Determine the [X, Y] coordinate at the center of the cell enclosing the given text.  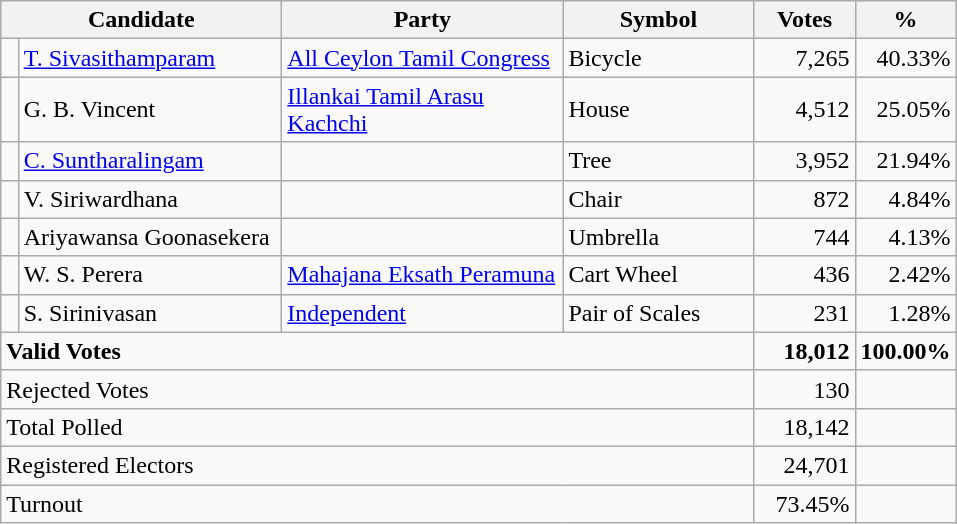
Candidate [142, 20]
Rejected Votes [378, 389]
1.28% [906, 313]
Ariyawansa Goonasekera [150, 237]
Tree [658, 161]
100.00% [906, 351]
Turnout [378, 503]
130 [804, 389]
18,012 [804, 351]
4.84% [906, 199]
24,701 [804, 465]
4.13% [906, 237]
Umbrella [658, 237]
S. Sirinivasan [150, 313]
744 [804, 237]
436 [804, 275]
40.33% [906, 58]
Registered Electors [378, 465]
Mahajana Eksath Peramuna [422, 275]
W. S. Perera [150, 275]
Valid Votes [378, 351]
V. Siriwardhana [150, 199]
4,512 [804, 110]
Votes [804, 20]
21.94% [906, 161]
Party [422, 20]
25.05% [906, 110]
T. Sivasithamparam [150, 58]
872 [804, 199]
Illankai Tamil Arasu Kachchi [422, 110]
Bicycle [658, 58]
18,142 [804, 427]
3,952 [804, 161]
2.42% [906, 275]
Cart Wheel [658, 275]
G. B. Vincent [150, 110]
Chair [658, 199]
Pair of Scales [658, 313]
Independent [422, 313]
Symbol [658, 20]
231 [804, 313]
% [906, 20]
All Ceylon Tamil Congress [422, 58]
7,265 [804, 58]
73.45% [804, 503]
C. Suntharalingam [150, 161]
Total Polled [378, 427]
House [658, 110]
